Output the [x, y] coordinate of the center of the cell containing the given text.  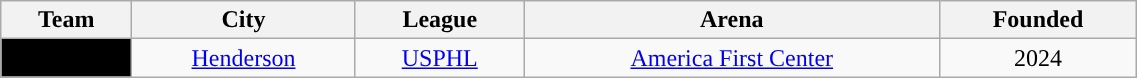
Team [66, 20]
City [244, 20]
America First Center [732, 58]
League [440, 20]
2024 [1038, 58]
USPHL [440, 58]
Arena [732, 20]
Founded [1038, 20]
Henderson [244, 58]
